Provide the [X, Y] coordinate of the cell's center where the given text is located.  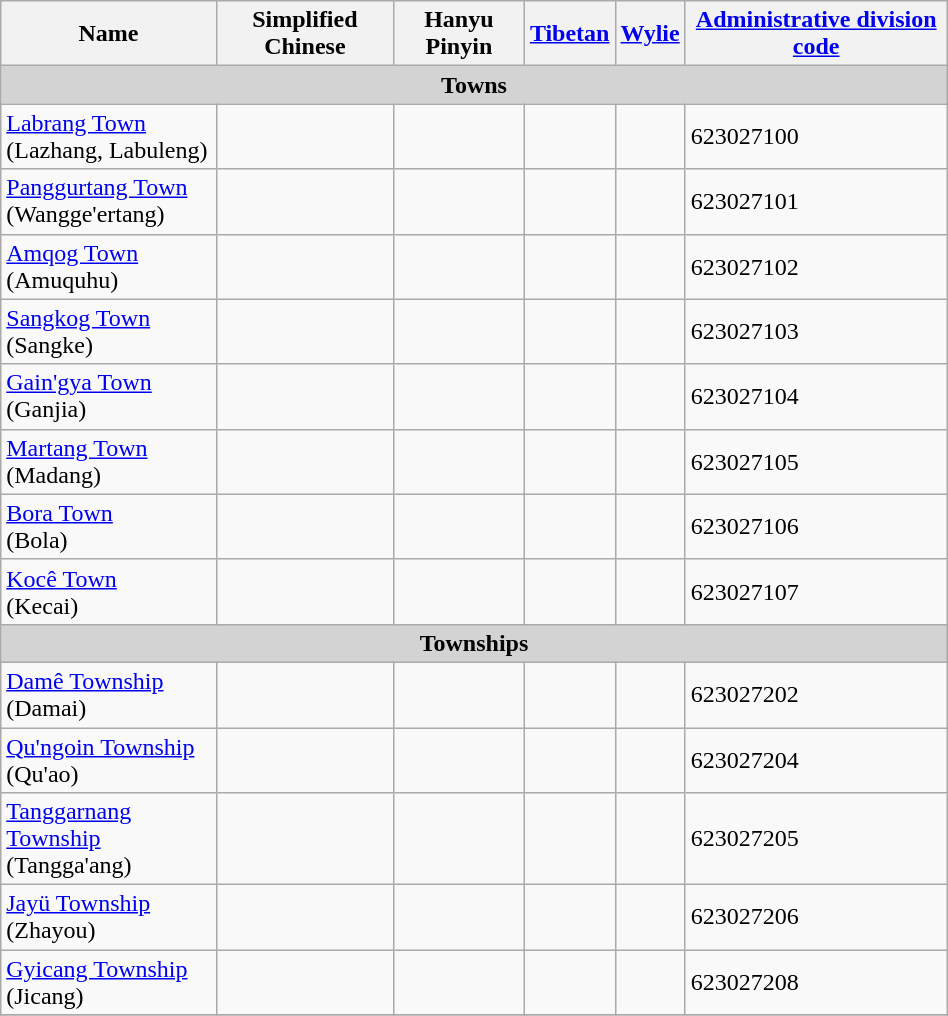
Bora Town(Bola) [109, 526]
Amqog Town(Amuquhu) [109, 266]
Tibetan [570, 34]
Martang Town(Madang) [109, 462]
623027101 [816, 202]
Hanyu Pinyin [458, 34]
623027105 [816, 462]
Sangkog Town(Sangke) [109, 332]
623027102 [816, 266]
Qu'ngoin Township(Qu'ao) [109, 760]
Simplified Chinese [304, 34]
623027100 [816, 136]
Townships [474, 643]
Damê Township(Damai) [109, 694]
623027202 [816, 694]
623027106 [816, 526]
Kocê Town(Kecai) [109, 592]
Wylie [650, 34]
Name [109, 34]
Gyicang Township(Jicang) [109, 982]
623027104 [816, 396]
Labrang Town(Lazhang, Labuleng) [109, 136]
Panggurtang Town(Wangge'ertang) [109, 202]
Tanggarnang Township(Tangga'ang) [109, 839]
623027204 [816, 760]
Gain'gya Town(Ganjia) [109, 396]
Administrative division code [816, 34]
Towns [474, 85]
Jayü Township(Zhayou) [109, 918]
623027208 [816, 982]
623027107 [816, 592]
623027206 [816, 918]
623027205 [816, 839]
623027103 [816, 332]
